Locate the cell with the specified text and output its [X, Y] center coordinate. 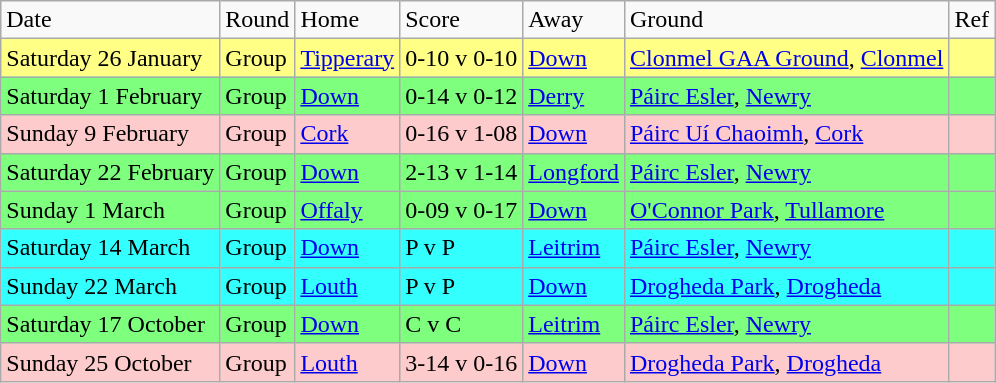
2-13 v 1-14 [462, 172]
Sunday 22 March [110, 286]
Cork [348, 134]
O'Connor Park, Tullamore [786, 210]
Sunday 9 February [110, 134]
Ground [786, 20]
Saturday 17 October [110, 324]
Sunday 25 October [110, 362]
0-10 v 0-10 [462, 58]
0-14 v 0-12 [462, 96]
Páirc Uí Chaoimh, Cork [786, 134]
Away [574, 20]
0-16 v 1-08 [462, 134]
Longford [574, 172]
Score [462, 20]
Ref [972, 20]
Sunday 1 March [110, 210]
3-14 v 0-16 [462, 362]
C v C [462, 324]
Round [258, 20]
Clonmel GAA Ground, Clonmel [786, 58]
Saturday 1 February [110, 96]
Saturday 26 January [110, 58]
Date [110, 20]
Home [348, 20]
Saturday 14 March [110, 248]
Saturday 22 February [110, 172]
Offaly [348, 210]
Tipperary [348, 58]
Derry [574, 96]
0-09 v 0-17 [462, 210]
